Output the (X, Y) coordinate of the center of the cell containing the given text.  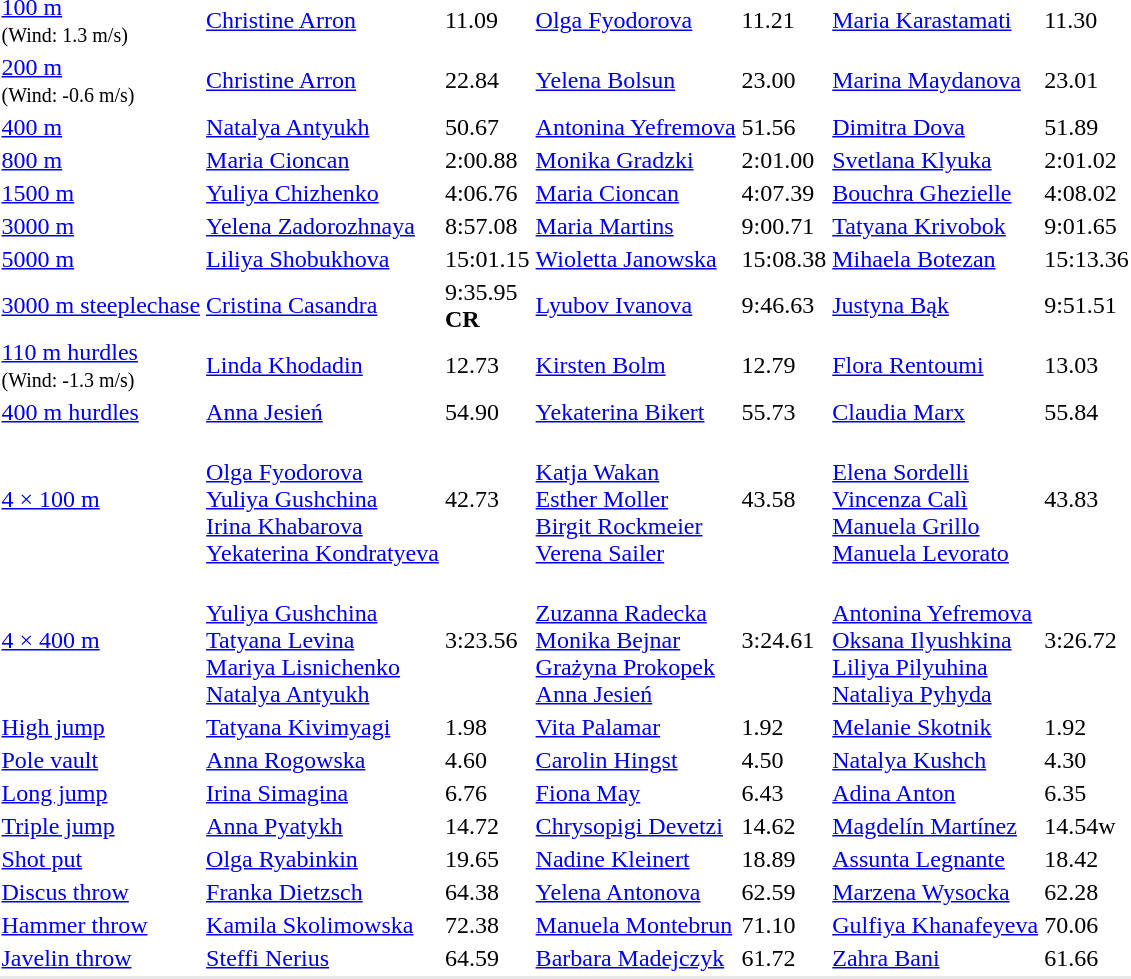
64.59 (487, 958)
1.98 (487, 727)
Zahra Bani (936, 958)
Liliya Shobukhova (323, 259)
64.38 (487, 892)
Assunta Legnante (936, 859)
Bouchra Ghezielle (936, 193)
4.50 (784, 760)
Wioletta Janowska (636, 259)
Irina Simagina (323, 793)
Natalya Antyukh (323, 127)
4 × 400 m (101, 640)
4 × 100 m (101, 499)
18.89 (784, 859)
23.01 (1087, 80)
3000 m steeplechase (101, 306)
43.58 (784, 499)
Antonina YefremovaOksana IlyushkinaLiliya PilyuhinaNataliya Pyhyda (936, 640)
Triple jump (101, 826)
Steffi Nerius (323, 958)
22.84 (487, 80)
Carolin Hingst (636, 760)
Shot put (101, 859)
8:57.08 (487, 226)
Gulfiya Khanafeyeva (936, 925)
Chrysopigi Devetzi (636, 826)
23.00 (784, 80)
Elena SordelliVincenza CalìManuela GrilloManuela Levorato (936, 499)
Tatyana Kivimyagi (323, 727)
15:08.38 (784, 259)
Long jump (101, 793)
3000 m (101, 226)
9:51.51 (1087, 306)
51.89 (1087, 127)
62.59 (784, 892)
High jump (101, 727)
70.06 (1087, 925)
Olga Ryabinkin (323, 859)
Dimitra Dova (936, 127)
Linda Khodadin (323, 366)
9:35.95CR (487, 306)
4:06.76 (487, 193)
55.84 (1087, 412)
Marzena Wysocka (936, 892)
Svetlana Klyuka (936, 160)
Discus throw (101, 892)
Yelena Antonova (636, 892)
9:01.65 (1087, 226)
3:23.56 (487, 640)
Lyubov Ivanova (636, 306)
3:24.61 (784, 640)
Natalya Kushch (936, 760)
6.43 (784, 793)
9:00.71 (784, 226)
71.10 (784, 925)
Anna Jesień (323, 412)
Melanie Skotnik (936, 727)
200 m(Wind: -0.6 m/s) (101, 80)
Claudia Marx (936, 412)
5000 m (101, 259)
13.03 (1087, 366)
6.76 (487, 793)
Katja WakanEsther MollerBirgit RockmeierVerena Sailer (636, 499)
42.73 (487, 499)
Manuela Montebrun (636, 925)
Yelena Bolsun (636, 80)
Pole vault (101, 760)
Maria Martins (636, 226)
14.62 (784, 826)
Mihaela Botezan (936, 259)
72.38 (487, 925)
14.72 (487, 826)
51.56 (784, 127)
110 m hurdles(Wind: -1.3 m/s) (101, 366)
9:46.63 (784, 306)
Anna Pyatykh (323, 826)
2:01.00 (784, 160)
43.83 (1087, 499)
14.54w (1087, 826)
Hammer throw (101, 925)
Monika Gradzki (636, 160)
61.66 (1087, 958)
2:00.88 (487, 160)
54.90 (487, 412)
55.73 (784, 412)
800 m (101, 160)
Flora Rentoumi (936, 366)
Fiona May (636, 793)
Kirsten Bolm (636, 366)
Adina Anton (936, 793)
62.28 (1087, 892)
400 m (101, 127)
18.42 (1087, 859)
Zuzanna RadeckaMonika BejnarGrażyna ProkopekAnna Jesień (636, 640)
Franka Dietzsch (323, 892)
12.79 (784, 366)
19.65 (487, 859)
Nadine Kleinert (636, 859)
Olga FyodorovaYuliya GushchinaIrina KhabarovaYekaterina Kondratyeva (323, 499)
1500 m (101, 193)
4.30 (1087, 760)
Christine Arron (323, 80)
Yuliya Chizhenko (323, 193)
61.72 (784, 958)
4.60 (487, 760)
4:08.02 (1087, 193)
15:01.15 (487, 259)
Justyna Bąk (936, 306)
Tatyana Krivobok (936, 226)
Kamila Skolimowska (323, 925)
Yekaterina Bikert (636, 412)
2:01.02 (1087, 160)
Vita Palamar (636, 727)
3:26.72 (1087, 640)
Marina Maydanova (936, 80)
Barbara Madejczyk (636, 958)
Javelin throw (101, 958)
Magdelín Martínez (936, 826)
4:07.39 (784, 193)
6.35 (1087, 793)
50.67 (487, 127)
Antonina Yefremova (636, 127)
12.73 (487, 366)
Anna Rogowska (323, 760)
Yelena Zadorozhnaya (323, 226)
Yuliya GushchinaTatyana LevinaMariya LisnichenkoNatalya Antyukh (323, 640)
15:13.36 (1087, 259)
400 m hurdles (101, 412)
Cristina Casandra (323, 306)
